Extract the (X, Y) coordinate from the center of the cell holding the provided text.  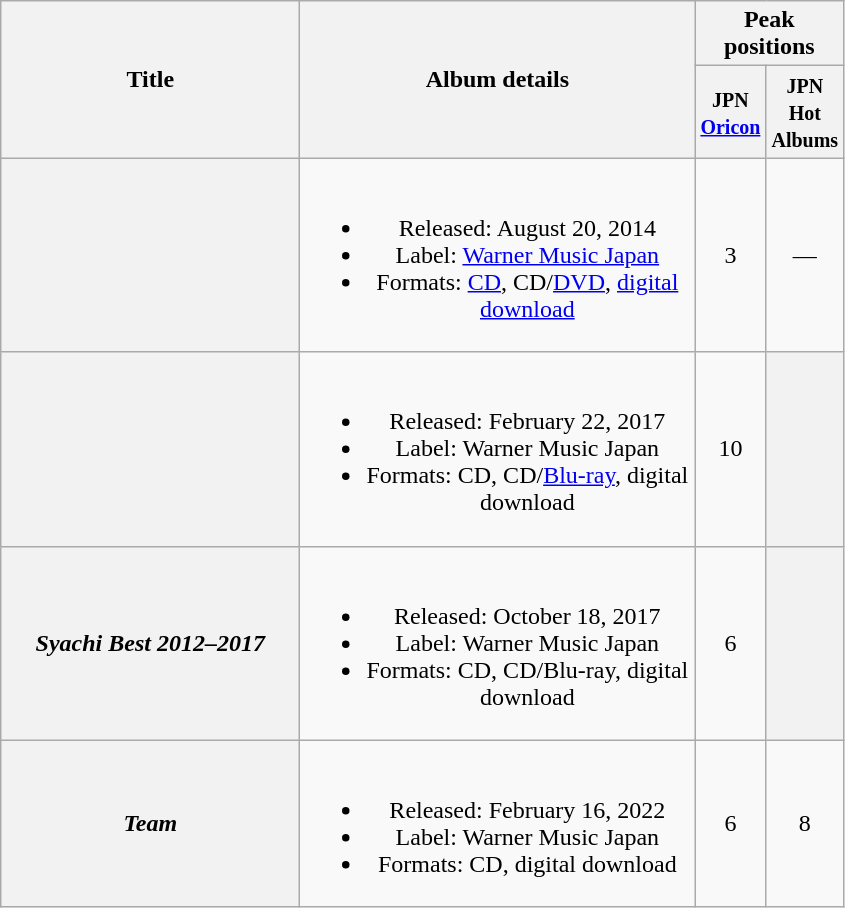
Released: August 20, 2014Label: Warner Music JapanFormats: CD, CD/DVD, digital download (498, 255)
Released: February 16, 2022Label: Warner Music JapanFormats: CD, digital download (498, 824)
Album details (498, 80)
Team (150, 824)
10 (730, 449)
Released: October 18, 2017Label: Warner Music JapanFormats: CD, CD/Blu-ray, digital download (498, 643)
Peak positions (770, 34)
JPN Oricon (730, 112)
Syachi Best 2012–2017 (150, 643)
— (805, 255)
3 (730, 255)
JPN Hot Albums (805, 112)
8 (805, 824)
Released: February 22, 2017Label: Warner Music JapanFormats: CD, CD/Blu-ray, digital download (498, 449)
Title (150, 80)
